Determine the (x, y) coordinate at the center of the cell enclosing the given text.  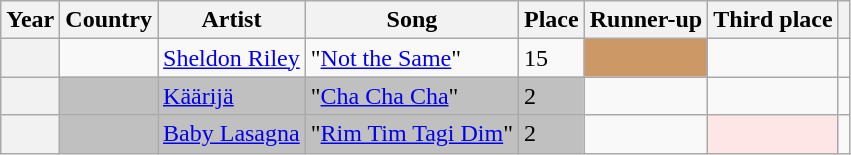
Song (412, 20)
Year (30, 20)
Runner-up (646, 20)
"Cha Cha Cha" (412, 96)
"Not the Same" (412, 58)
15 (552, 58)
Artist (232, 20)
Käärijä (232, 96)
Sheldon Riley (232, 58)
Country (109, 20)
"Rim Tim Tagi Dim" (412, 134)
Baby Lasagna (232, 134)
Place (552, 20)
Third place (773, 20)
